For the text-containing cell, return its midpoint in [x, y] coordinate format. 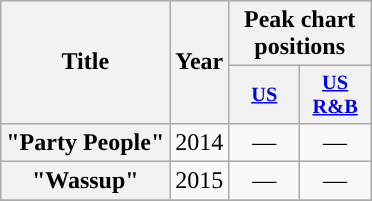
Title [86, 62]
"Party People" [86, 142]
Year [200, 62]
2015 [200, 181]
USR&B [336, 95]
US [264, 95]
Peak chart positions [300, 34]
2014 [200, 142]
"Wassup" [86, 181]
